Detect which cell encompasses the target text, then output its (X, Y) center coordinate. 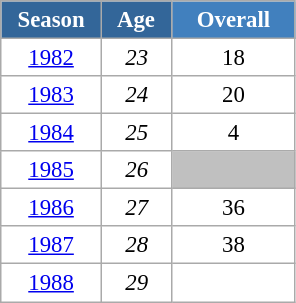
25 (136, 133)
23 (136, 58)
Overall (234, 20)
Age (136, 20)
1987 (52, 245)
28 (136, 245)
36 (234, 208)
Season (52, 20)
1984 (52, 133)
1982 (52, 58)
29 (136, 283)
24 (136, 95)
27 (136, 208)
38 (234, 245)
1988 (52, 283)
1983 (52, 95)
26 (136, 170)
1985 (52, 170)
4 (234, 133)
1986 (52, 208)
20 (234, 95)
18 (234, 58)
